Return the [X, Y] coordinate for the center point of the cell that contains the specified text.  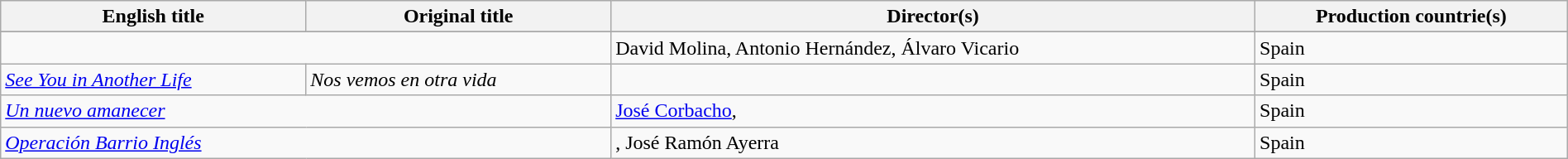
See You in Another Life [154, 79]
English title [154, 17]
Nos vemos en otra vida [458, 79]
Director(s) [933, 17]
Operación Barrio Inglés [306, 142]
Production countrie(s) [1412, 17]
David Molina, Antonio Hernández, Álvaro Vicario [933, 48]
Original title [458, 17]
José Corbacho, [933, 111]
Un nuevo amanecer [306, 111]
, José Ramón Ayerra [933, 142]
